Provide the [x, y] coordinate of the cell's center where the given text is located.  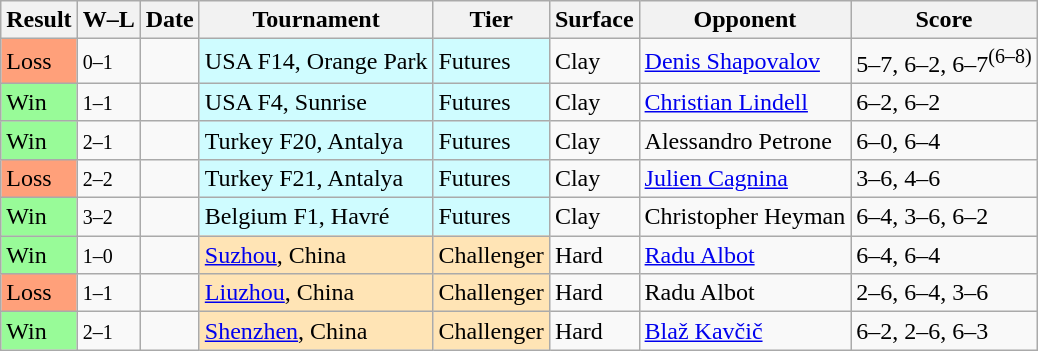
USA F4, Sunrise [316, 102]
Alessandro Petrone [745, 140]
Turkey F20, Antalya [316, 140]
Belgium F1, Havré [316, 217]
Tier [491, 20]
6–4, 3–6, 6–2 [944, 217]
Blaž Kavčič [745, 331]
Suzhou, China [316, 255]
3–2 [108, 217]
Result [39, 20]
Julien Cagnina [745, 178]
6–4, 6–4 [944, 255]
Liuzhou, China [316, 293]
2–2 [108, 178]
Turkey F21, Antalya [316, 178]
Score [944, 20]
Denis Shapovalov [745, 62]
Tournament [316, 20]
W–L [108, 20]
2–6, 6–4, 3–6 [944, 293]
Shenzhen, China [316, 331]
Christopher Heyman [745, 217]
6–2, 6–2 [944, 102]
Surface [594, 20]
Opponent [745, 20]
1–0 [108, 255]
6–0, 6–4 [944, 140]
0–1 [108, 62]
6–2, 2–6, 6–3 [944, 331]
USA F14, Orange Park [316, 62]
5–7, 6–2, 6–7(6–8) [944, 62]
Date [170, 20]
3–6, 4–6 [944, 178]
Christian Lindell [745, 102]
